Determine the [x, y] coordinate at the center of the cell enclosing the given text.  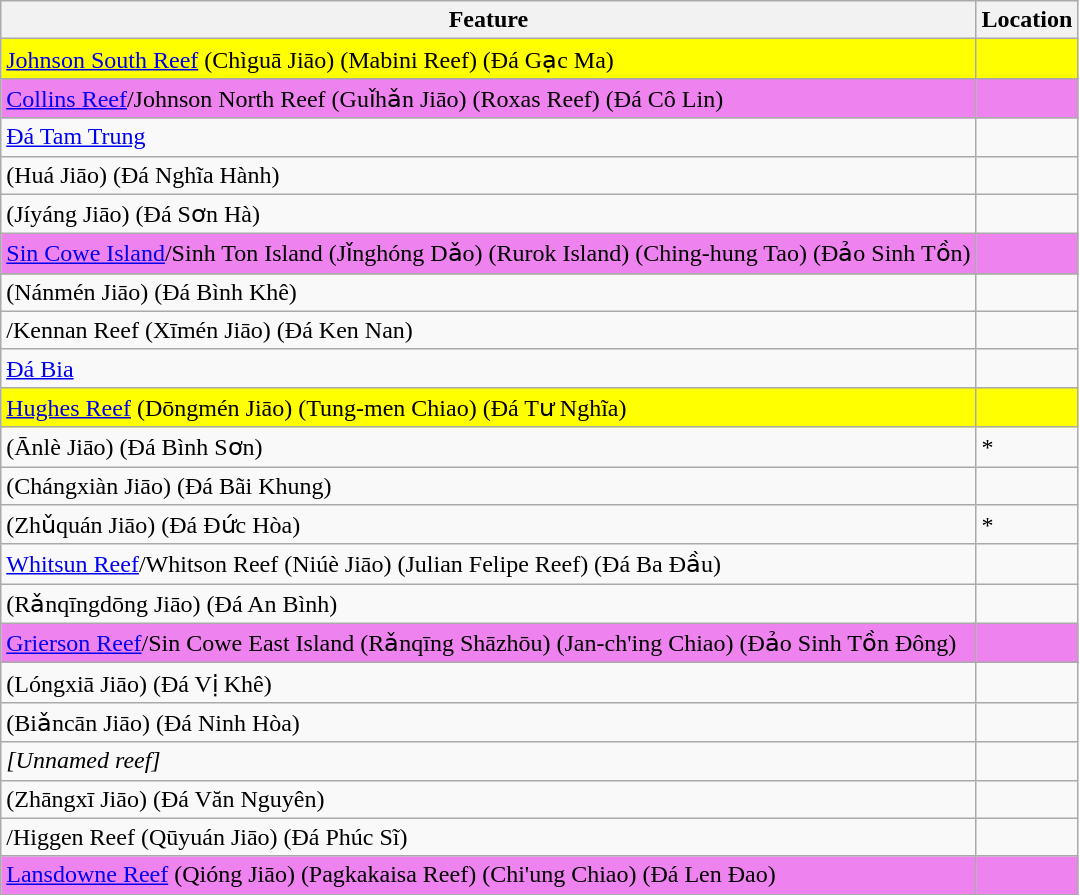
Collins Reef/Johnson North Reef (Guǐhǎn Jiāo) (Roxas Reef) (Đá Cô Lin) [488, 98]
Grierson Reef/Sin Cowe East Island (Rǎnqīng Shāzhōu) (Jan-ch'ing Chiao) (Đảo Sinh Tồn Đông) [488, 643]
Lansdowne Reef (Qióng Jiāo) (Pagkakaisa Reef) (Chi'ung Chiao) (Đá Len Đao) [488, 875]
(Lóngxiā Jiāo) (Đá Vị Khê) [488, 683]
Whitsun Reef/Whitson Reef (Niúè Jiāo) (Julian Felipe Reef) (Đá Ba Đầu) [488, 564]
/Kennan Reef (Xīmén Jiāo) (Đá Ken Nan) [488, 330]
Location [1027, 20]
Feature [488, 20]
/Higgen Reef (Qūyuán Jiāo) (Đá Phúc Sĩ) [488, 837]
(Zhǔquán Jiāo) (Đá Đức Hòa) [488, 525]
Hughes Reef (Dōngmén Jiāo) (Tung-men Chiao) (Đá Tư Nghĩa) [488, 407]
[Unnamed reef] [488, 761]
(Biǎncān Jiāo) (Đá Ninh Hòa) [488, 722]
(Zhāngxī Jiāo) (Đá Văn Nguyên) [488, 799]
(Jíyáng Jiāo) (Đá Sơn Hà) [488, 214]
Đá Tam Trung [488, 137]
(Ānlè Jiāo) (Đá Bình Sơn) [488, 447]
(Nánmén Jiāo) (Đá Bình Khê) [488, 292]
(Rǎnqīngdōng Jiāo) (Đá An Bình) [488, 604]
Đá Bia [488, 368]
(Chángxiàn Jiāo) (Đá Bãi Khung) [488, 485]
Johnson South Reef (Chìguā Jiāo) (Mabini Reef) (Đá Gạc Ma) [488, 59]
(Huá Jiāo) (Đá Nghĩa Hành) [488, 175]
Sin Cowe Island/Sinh Ton Island (Jǐnghóng Dǎo) (Rurok Island) (Ching-hung Tao) (Đảo Sinh Tồn) [488, 254]
